Scan for the cell matching the given text and deliver its (X, Y) coordinate at center. 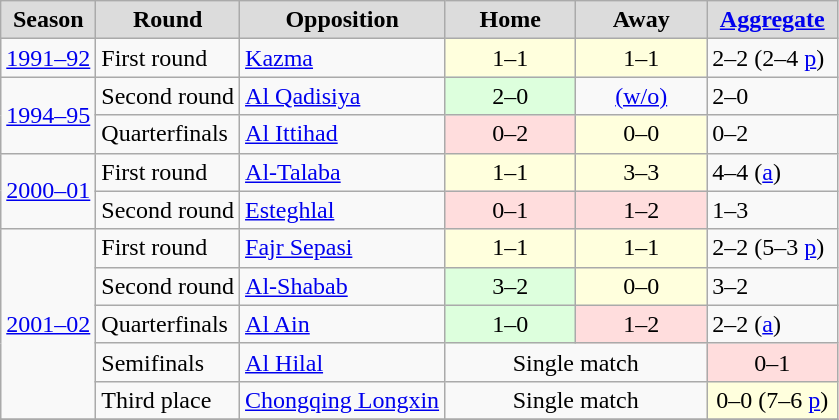
Al-Talaba (342, 172)
Aggregate (772, 20)
Kazma (342, 58)
Away (642, 20)
0–0 (7–6 p) (772, 400)
Al-Shabab (342, 286)
2001–02 (48, 324)
Al Ittihad (342, 134)
Al Hilal (342, 362)
1–0 (510, 324)
Season (48, 20)
2–2 (a) (772, 324)
Al Ain (342, 324)
(w/o) (642, 96)
1–3 (772, 210)
3–3 (642, 172)
Semifinals (168, 362)
Fajr Sepasi (342, 248)
Opposition (342, 20)
Third place (168, 400)
1991–92 (48, 58)
Home (510, 20)
4–4 (a) (772, 172)
Chongqing Longxin (342, 400)
2–2 (5–3 p) (772, 248)
2000–01 (48, 191)
2–2 (2–4 p) (772, 58)
1994–95 (48, 115)
Al Qadisiya (342, 96)
Round (168, 20)
Esteghlal (342, 210)
